Return the [X, Y] coordinate for the center point of the cell that contains the specified text.  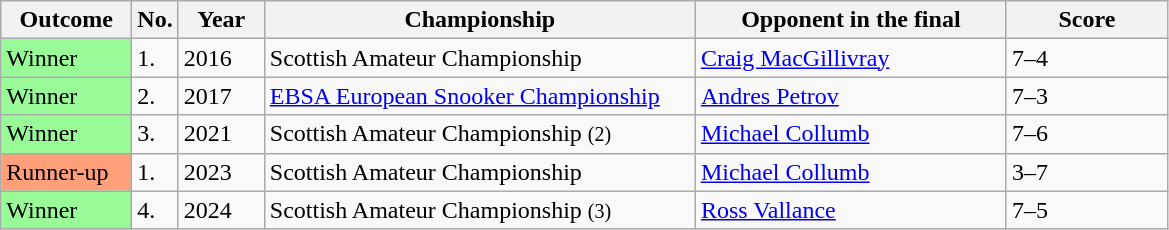
No. [155, 20]
3. [155, 134]
2021 [221, 134]
7–5 [1086, 210]
7–3 [1086, 96]
Runner-up [66, 172]
7–6 [1086, 134]
2023 [221, 172]
Scottish Amateur Championship (2) [480, 134]
EBSA European Snooker Championship [480, 96]
Year [221, 20]
Scottish Amateur Championship (3) [480, 210]
2016 [221, 58]
2017 [221, 96]
Championship [480, 20]
Score [1086, 20]
Craig MacGillivray [850, 58]
2. [155, 96]
Ross Vallance [850, 210]
Outcome [66, 20]
Andres Petrov [850, 96]
3–7 [1086, 172]
2024 [221, 210]
7–4 [1086, 58]
4. [155, 210]
Opponent in the final [850, 20]
